Return (x, y) of the center of cell containing provided text 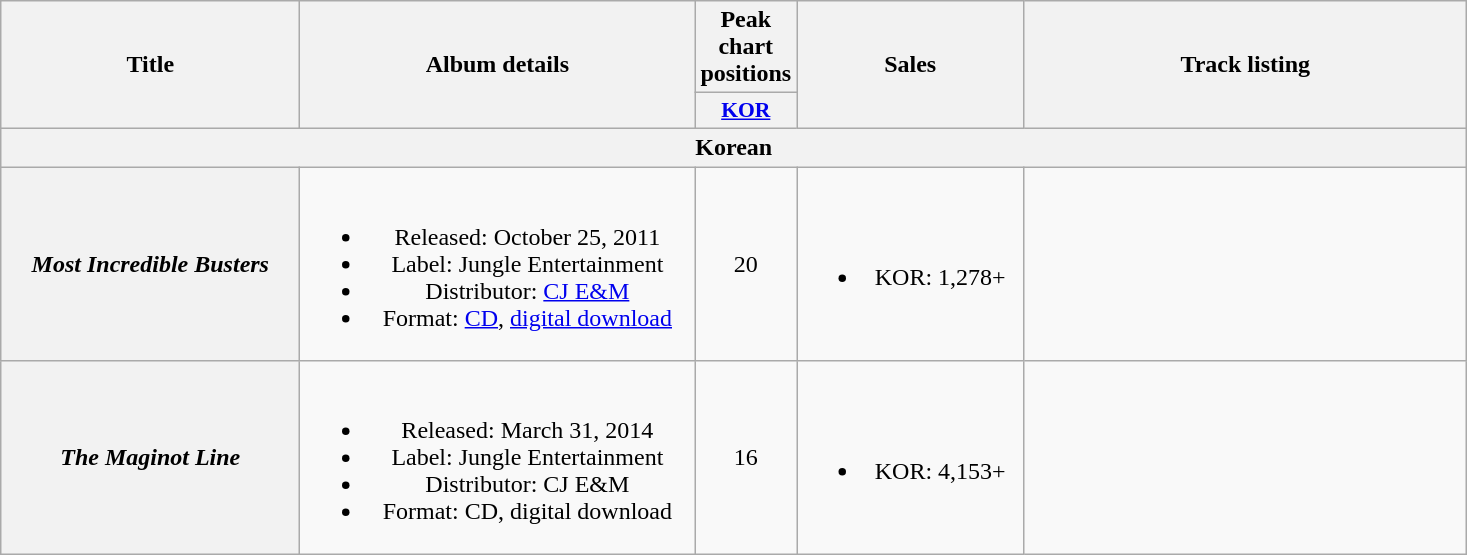
Released: March 31, 2014Label: Jungle EntertainmentDistributor: CJ E&MFormat: CD, digital download (498, 458)
Korean (734, 147)
KOR: 4,153+ (910, 458)
Sales (910, 65)
Most Incredible Busters (150, 263)
Album details (498, 65)
Released: October 25, 2011Label: Jungle EntertainmentDistributor: CJ E&MFormat: CD, digital download (498, 263)
Title (150, 65)
Peak chart positions (746, 47)
20 (746, 263)
Track listing (1246, 65)
The Maginot Line (150, 458)
KOR: 1,278+ (910, 263)
16 (746, 458)
KOR (746, 111)
